Pinpoint the cell where the given text exists, returning its [x, y] midpoint coordinate. 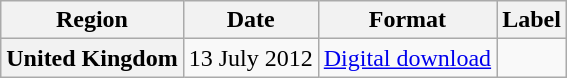
Label [532, 20]
Digital download [407, 58]
13 July 2012 [250, 58]
United Kingdom [92, 58]
Region [92, 20]
Format [407, 20]
Date [250, 20]
